Search for the cell housing the specified text and yield its [X, Y] center coordinate. 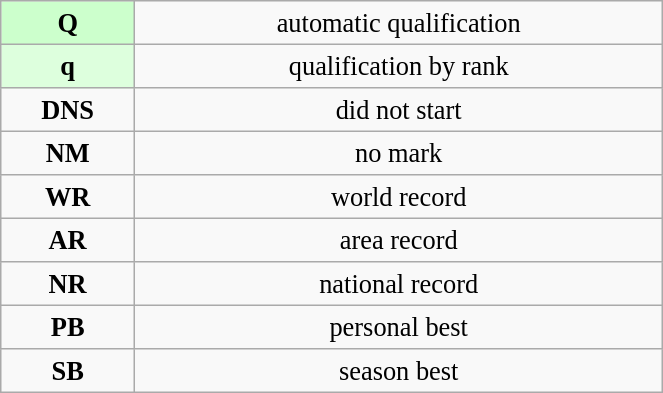
WR [68, 197]
did not start [399, 109]
automatic qualification [399, 22]
AR [68, 240]
NR [68, 284]
no mark [399, 153]
personal best [399, 327]
NM [68, 153]
Q [68, 22]
qualification by rank [399, 66]
DNS [68, 109]
world record [399, 197]
season best [399, 371]
q [68, 66]
PB [68, 327]
area record [399, 240]
national record [399, 284]
SB [68, 371]
